Return (x, y) of the center of cell containing provided text 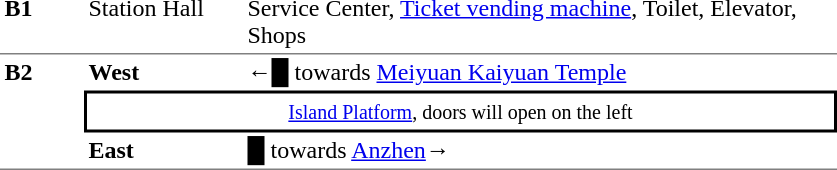
East (164, 151)
█ towards Anzhen→ (540, 151)
West (164, 72)
Island Platform, doors will open on the left (460, 111)
B2 (42, 112)
←█ towards Meiyuan Kaiyuan Temple (540, 72)
